Locate the cell with the specified text and output its (x, y) center coordinate. 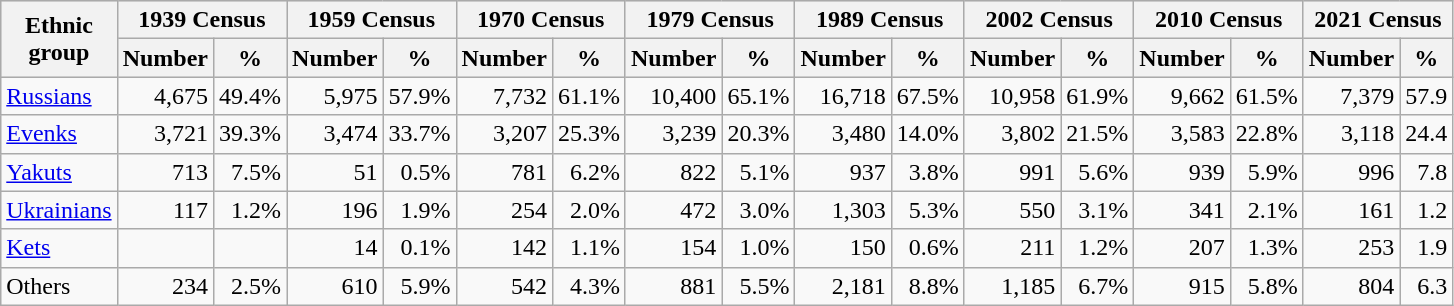
341 (1182, 210)
22.8% (1266, 134)
804 (1351, 286)
51 (335, 172)
Russians (59, 96)
150 (843, 248)
3.1% (1098, 210)
61.9% (1098, 96)
472 (673, 210)
207 (1182, 248)
2021 Census (1378, 20)
67.5% (928, 96)
2.1% (1266, 210)
2010 Census (1218, 20)
3,207 (504, 134)
24.4 (1426, 134)
610 (335, 286)
161 (1351, 210)
7.5% (250, 172)
781 (504, 172)
234 (165, 286)
Kets (59, 248)
1959 Census (372, 20)
16,718 (843, 96)
3.0% (758, 210)
4,675 (165, 96)
2002 Census (1048, 20)
0.5% (420, 172)
254 (504, 210)
3,474 (335, 134)
154 (673, 248)
3,583 (1182, 134)
2,181 (843, 286)
Evenks (59, 134)
253 (1351, 248)
61.1% (588, 96)
4.3% (588, 286)
1,303 (843, 210)
5,975 (335, 96)
1.1% (588, 248)
2.5% (250, 286)
7.8 (1426, 172)
881 (673, 286)
6.3 (1426, 286)
14.0% (928, 134)
5.3% (928, 210)
1.0% (758, 248)
117 (165, 210)
65.1% (758, 96)
939 (1182, 172)
142 (504, 248)
915 (1182, 286)
25.3% (588, 134)
6.2% (588, 172)
5.1% (758, 172)
5.5% (758, 286)
713 (165, 172)
1979 Census (710, 20)
1.3% (1266, 248)
937 (843, 172)
8.8% (928, 286)
7,732 (504, 96)
7,379 (1351, 96)
3,239 (673, 134)
0.6% (928, 248)
21.5% (1098, 134)
1.9% (420, 210)
5.6% (1098, 172)
1.2 (1426, 210)
1970 Census (540, 20)
211 (1012, 248)
Yakuts (59, 172)
3,118 (1351, 134)
10,958 (1012, 96)
39.3% (250, 134)
196 (335, 210)
1939 Census (202, 20)
57.9% (420, 96)
57.9 (1426, 96)
0.1% (420, 248)
3,802 (1012, 134)
49.4% (250, 96)
3,721 (165, 134)
Ethnicgroup (59, 39)
20.3% (758, 134)
1989 Census (880, 20)
Ukrainians (59, 210)
6.7% (1098, 286)
542 (504, 286)
Others (59, 286)
822 (673, 172)
2.0% (588, 210)
9,662 (1182, 96)
996 (1351, 172)
61.5% (1266, 96)
3,480 (843, 134)
991 (1012, 172)
1.9 (1426, 248)
5.8% (1266, 286)
550 (1012, 210)
33.7% (420, 134)
14 (335, 248)
1,185 (1012, 286)
3.8% (928, 172)
10,400 (673, 96)
